Locate the cell with the specified text and output its (X, Y) center coordinate. 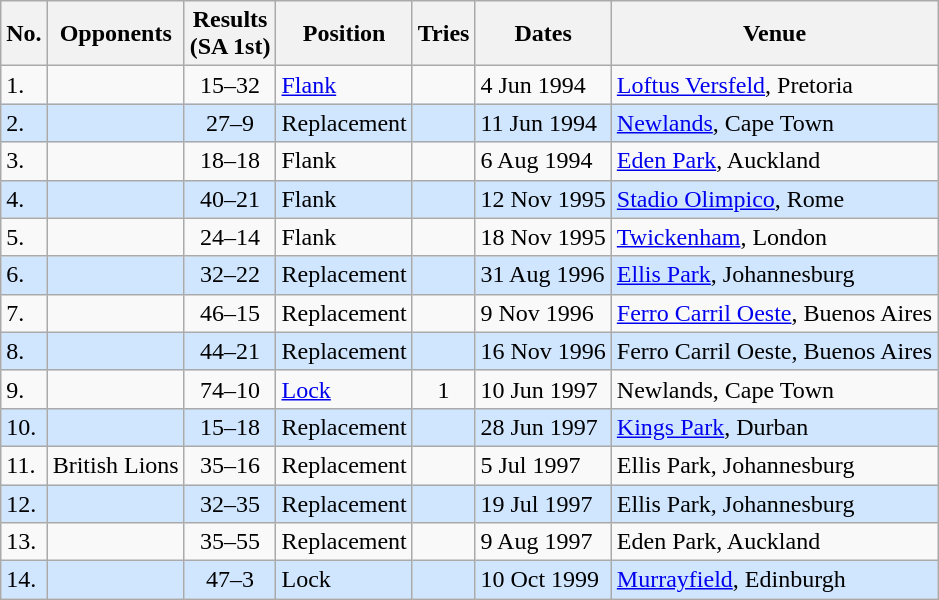
10 Jun 1997 (543, 389)
8. (24, 351)
44–21 (230, 351)
Twickenham, London (774, 237)
11 Jun 1994 (543, 123)
13. (24, 542)
Loftus Versfeld, Pretoria (774, 85)
7. (24, 313)
32–22 (230, 275)
5 Jul 1997 (543, 465)
32–35 (230, 503)
2. (24, 123)
4 Jun 1994 (543, 85)
40–21 (230, 199)
9. (24, 389)
9 Aug 1997 (543, 542)
10 Oct 1999 (543, 580)
6 Aug 1994 (543, 161)
9 Nov 1996 (543, 313)
27–9 (230, 123)
Tries (444, 34)
11. (24, 465)
Kings Park, Durban (774, 427)
5. (24, 237)
Results(SA 1st) (230, 34)
16 Nov 1996 (543, 351)
6. (24, 275)
19 Jul 1997 (543, 503)
46–15 (230, 313)
1 (444, 389)
47–3 (230, 580)
15–18 (230, 427)
Position (344, 34)
74–10 (230, 389)
3. (24, 161)
18–18 (230, 161)
31 Aug 1996 (543, 275)
15–32 (230, 85)
14. (24, 580)
35–55 (230, 542)
Venue (774, 34)
Opponents (116, 34)
Murrayfield, Edinburgh (774, 580)
1. (24, 85)
28 Jun 1997 (543, 427)
No. (24, 34)
Dates (543, 34)
British Lions (116, 465)
12. (24, 503)
18 Nov 1995 (543, 237)
12 Nov 1995 (543, 199)
24–14 (230, 237)
10. (24, 427)
Stadio Olimpico, Rome (774, 199)
4. (24, 199)
35–16 (230, 465)
